Determine the (X, Y) coordinate at the center of the cell enclosing the given text.  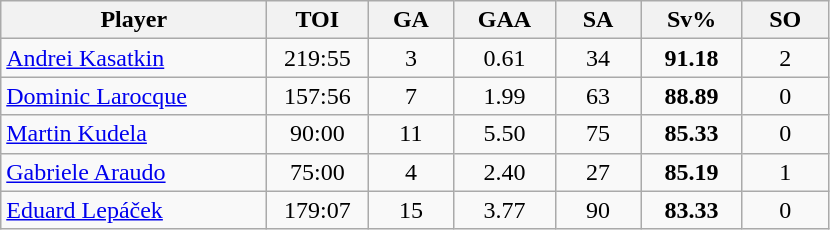
SA (598, 20)
83.33 (692, 210)
TOI (318, 20)
Eduard Lepáček (134, 210)
Andrei Kasatkin (134, 58)
4 (411, 172)
85.19 (692, 172)
0.61 (504, 58)
75:00 (318, 172)
15 (411, 210)
90:00 (318, 134)
34 (598, 58)
75 (598, 134)
5.50 (504, 134)
179:07 (318, 210)
1.99 (504, 96)
Player (134, 20)
27 (598, 172)
85.33 (692, 134)
Gabriele Araudo (134, 172)
GAA (504, 20)
Dominic Larocque (134, 96)
2.40 (504, 172)
1 (785, 172)
88.89 (692, 96)
3 (411, 58)
Sv% (692, 20)
2 (785, 58)
157:56 (318, 96)
Martin Kudela (134, 134)
63 (598, 96)
11 (411, 134)
90 (598, 210)
SO (785, 20)
7 (411, 96)
GA (411, 20)
3.77 (504, 210)
91.18 (692, 58)
219:55 (318, 58)
